For the text-containing cell, return its midpoint in (x, y) coordinate format. 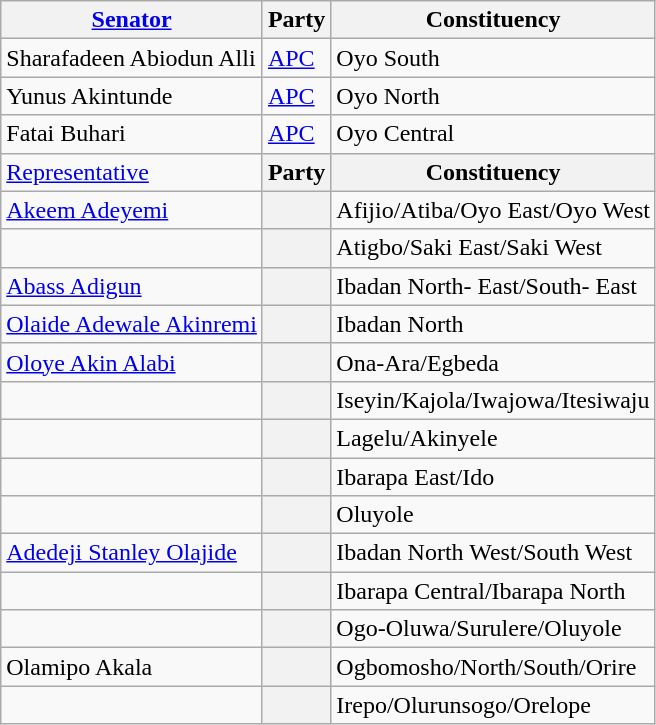
Afijio/Atiba/Oyo East/Oyo West (494, 210)
Akeem Adeyemi (132, 210)
Representative (132, 172)
Ibadan North- East/South- East (494, 286)
Olamipo Akala (132, 667)
Ibarapa Central/Ibarapa North (494, 591)
Ibadan North (494, 324)
Oyo North (494, 96)
Oloye Akin Alabi (132, 362)
Iseyin/Kajola/Iwajowa/Itesiwaju (494, 400)
Irepo/Olurunsogo/Orelope (494, 705)
Ibadan North West/South West (494, 553)
Atigbo/Saki East/Saki West (494, 248)
Abass Adigun (132, 286)
Ibarapa East/Ido (494, 477)
Lagelu/Akinyele (494, 438)
Oyo Central (494, 134)
Yunus Akintunde (132, 96)
Oluyole (494, 515)
Fatai Buhari (132, 134)
Senator (132, 20)
Ona-Ara/Egbeda (494, 362)
Olaide Adewale Akinremi (132, 324)
Ogo-Oluwa/Surulere/Oluyole (494, 629)
Sharafadeen Abiodun Alli (132, 58)
Adedeji Stanley Olajide (132, 553)
Ogbomosho/North/South/Orire (494, 667)
Oyo South (494, 58)
